Scan for the cell matching the given text and deliver its [X, Y] coordinate at center. 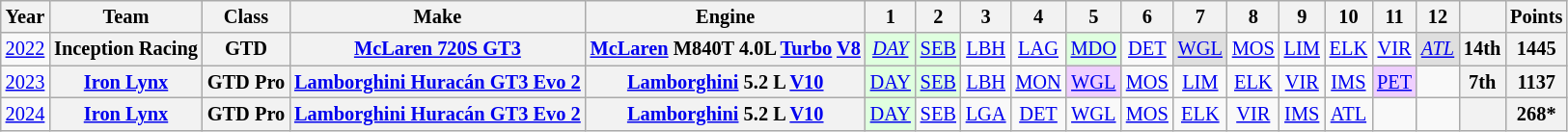
5 [1094, 16]
Make [438, 16]
7 [1200, 16]
Class [246, 16]
2022 [25, 49]
10 [1349, 16]
MON [1038, 82]
Team [125, 16]
Inception Racing [125, 49]
2024 [25, 114]
9 [1303, 16]
1137 [1536, 82]
Engine [726, 16]
LGA [986, 114]
11 [1394, 16]
McLaren 720S GT3 [438, 49]
GTD [246, 49]
2023 [25, 82]
MDO [1094, 49]
8 [1253, 16]
McLaren M840T 4.0L Turbo V8 [726, 49]
3 [986, 16]
Year [25, 16]
1 [891, 16]
268* [1536, 114]
4 [1038, 16]
12 [1438, 16]
2 [938, 16]
7th [1482, 82]
Points [1536, 16]
1445 [1536, 49]
6 [1147, 16]
LAG [1038, 49]
PET [1394, 82]
14th [1482, 49]
